Determine the (x, y) coordinate at the center of the cell enclosing the given text.  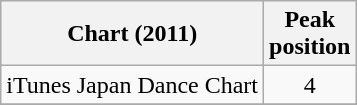
iTunes Japan Dance Chart (132, 85)
Peakposition (310, 34)
4 (310, 85)
Chart (2011) (132, 34)
